For the text-containing cell, return its midpoint in (X, Y) coordinate format. 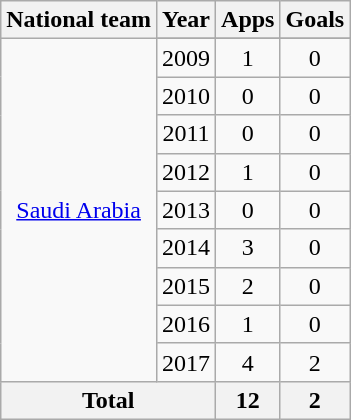
Saudi Arabia (79, 210)
12 (248, 400)
2013 (186, 210)
4 (248, 362)
National team (79, 20)
2011 (186, 134)
3 (248, 248)
2014 (186, 248)
2012 (186, 172)
2017 (186, 362)
2016 (186, 324)
Year (186, 20)
2015 (186, 286)
Total (108, 400)
Goals (315, 20)
2009 (186, 58)
Apps (248, 20)
2010 (186, 96)
